From the cell containing the given text, extract its center point as [x, y] coordinate. 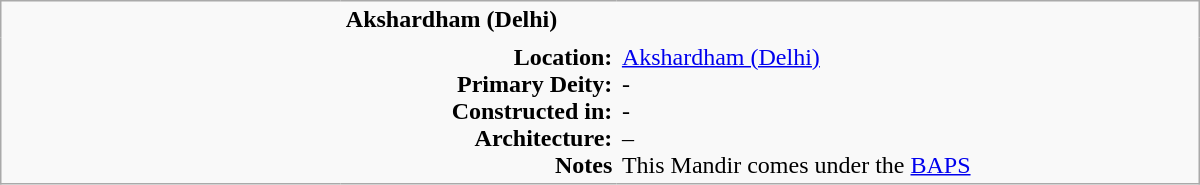
Location: Primary Deity:Constructed in:Architecture:Notes [479, 110]
Akshardham (Delhi) - - – This Mandir comes under the BAPS [908, 110]
Akshardham (Delhi) [770, 20]
